From the cell containing the given text, extract its center point as (X, Y) coordinate. 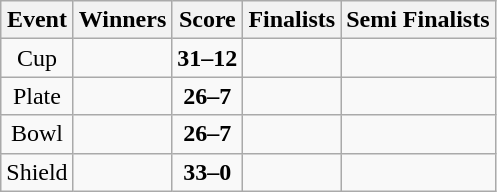
31–12 (208, 58)
Bowl (37, 134)
33–0 (208, 172)
Score (208, 20)
Winners (122, 20)
Event (37, 20)
Shield (37, 172)
Semi Finalists (418, 20)
Plate (37, 96)
Finalists (292, 20)
Cup (37, 58)
